Return the [X, Y] coordinate for the center point of the cell that contains the specified text.  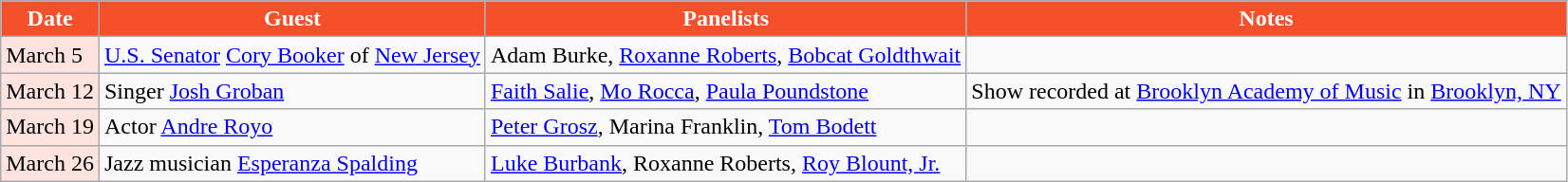
Adam Burke, Roxanne Roberts, Bobcat Goldthwait [725, 55]
Luke Burbank, Roxanne Roberts, Roy Blount, Jr. [725, 163]
Panelists [725, 19]
March 12 [50, 91]
Jazz musician Esperanza Spalding [292, 163]
U.S. Senator Cory Booker of New Jersey [292, 55]
Singer Josh Groban [292, 91]
March 5 [50, 55]
Notes [1266, 19]
March 19 [50, 127]
Faith Salie, Mo Rocca, Paula Poundstone [725, 91]
Guest [292, 19]
Date [50, 19]
Peter Grosz, Marina Franklin, Tom Bodett [725, 127]
Actor Andre Royo [292, 127]
March 26 [50, 163]
Show recorded at Brooklyn Academy of Music in Brooklyn, NY [1266, 91]
